Locate the cell with the specified text and output its [X, Y] center coordinate. 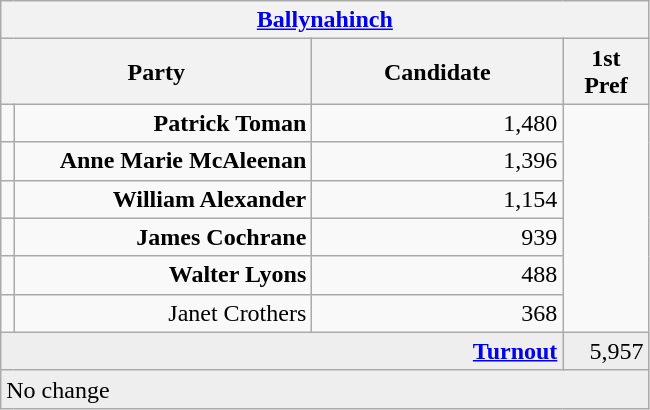
939 [438, 237]
Walter Lyons [163, 275]
1,396 [438, 161]
5,957 [606, 351]
Candidate [438, 72]
Patrick Toman [163, 123]
Party [156, 72]
1st Pref [606, 72]
James Cochrane [163, 237]
Ballynahinch [325, 20]
Anne Marie McAleenan [163, 161]
Janet Crothers [163, 313]
No change [325, 389]
William Alexander [163, 199]
488 [438, 275]
1,154 [438, 199]
1,480 [438, 123]
Turnout [282, 351]
368 [438, 313]
